Capture the cell that displays the provided text and extract its [x, y] central coordinate. 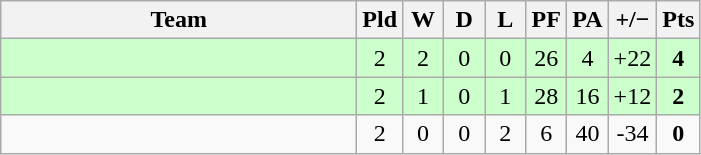
16 [588, 96]
W [424, 20]
PA [588, 20]
-34 [632, 134]
40 [588, 134]
Pts [678, 20]
L [506, 20]
6 [546, 134]
PF [546, 20]
Team [179, 20]
+12 [632, 96]
D [464, 20]
+22 [632, 58]
+/− [632, 20]
28 [546, 96]
26 [546, 58]
Pld [380, 20]
